Detect which cell encompasses the target text, then output its (X, Y) center coordinate. 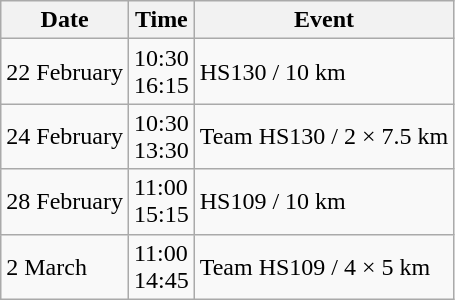
Time (161, 20)
24 February (65, 136)
Team HS130 / 2 × 7.5 km (324, 136)
Date (65, 20)
22 February (65, 72)
Event (324, 20)
Team HS109 / 4 × 5 km (324, 266)
HS109 / 10 km (324, 202)
28 February (65, 202)
11:0014:45 (161, 266)
10:3016:15 (161, 72)
HS130 / 10 km (324, 72)
11:0015:15 (161, 202)
10:3013:30 (161, 136)
2 March (65, 266)
